Extract the (X, Y) coordinate from the center of the cell holding the provided text.  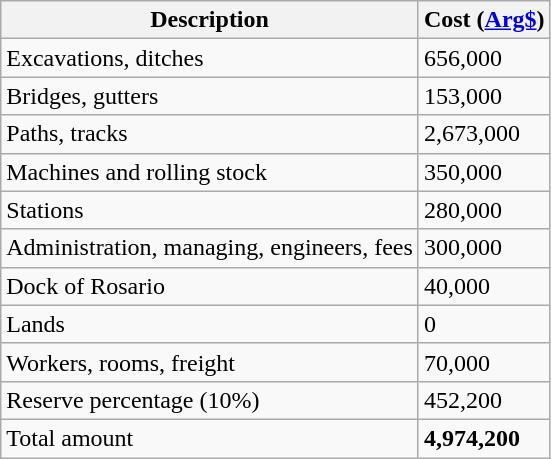
Excavations, ditches (210, 58)
153,000 (484, 96)
Total amount (210, 438)
0 (484, 324)
2,673,000 (484, 134)
300,000 (484, 248)
Reserve percentage (10%) (210, 400)
Machines and rolling stock (210, 172)
Dock of Rosario (210, 286)
40,000 (484, 286)
656,000 (484, 58)
280,000 (484, 210)
70,000 (484, 362)
350,000 (484, 172)
Administration, managing, engineers, fees (210, 248)
Bridges, gutters (210, 96)
Lands (210, 324)
Cost (Arg$) (484, 20)
Paths, tracks (210, 134)
452,200 (484, 400)
Stations (210, 210)
4,974,200 (484, 438)
Description (210, 20)
Workers, rooms, freight (210, 362)
